Return (X, Y) of the center of cell containing provided text 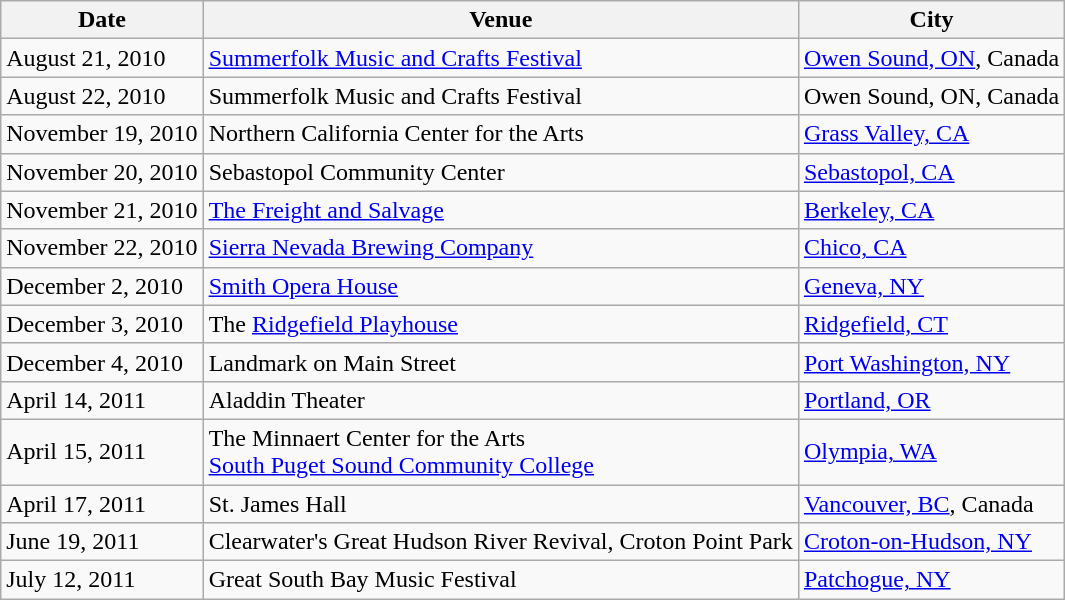
Venue (500, 20)
Clearwater's Great Hudson River Revival, Croton Point Park (500, 542)
Chico, CA (931, 248)
Great South Bay Music Festival (500, 580)
Smith Opera House (500, 286)
April 15, 2011 (102, 452)
Vancouver, BC, Canada (931, 503)
The Freight and Salvage (500, 210)
December 4, 2010 (102, 362)
Patchogue, NY (931, 580)
St. James Hall (500, 503)
November 22, 2010 (102, 248)
December 2, 2010 (102, 286)
June 19, 2011 (102, 542)
November 20, 2010 (102, 172)
August 21, 2010 (102, 58)
Grass Valley, CA (931, 134)
Date (102, 20)
April 14, 2011 (102, 400)
Croton-on-Hudson, NY (931, 542)
Sierra Nevada Brewing Company (500, 248)
November 19, 2010 (102, 134)
Aladdin Theater (500, 400)
The Minnaert Center for the ArtsSouth Puget Sound Community College (500, 452)
The Ridgefield Playhouse (500, 324)
Olympia, WA (931, 452)
Geneva, NY (931, 286)
August 22, 2010 (102, 96)
November 21, 2010 (102, 210)
Berkeley, CA (931, 210)
April 17, 2011 (102, 503)
December 3, 2010 (102, 324)
Portland, OR (931, 400)
Sebastopol Community Center (500, 172)
Northern California Center for the Arts (500, 134)
July 12, 2011 (102, 580)
Port Washington, NY (931, 362)
City (931, 20)
Sebastopol, CA (931, 172)
Landmark on Main Street (500, 362)
Ridgefield, CT (931, 324)
